Search for the cell housing the specified text and yield its (X, Y) center coordinate. 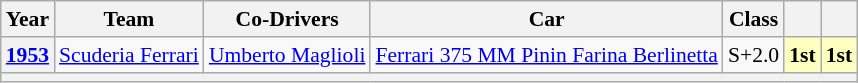
S+2.0 (754, 55)
Year (28, 19)
Co-Drivers (288, 19)
1953 (28, 55)
Ferrari 375 MM Pinin Farina Berlinetta (546, 55)
Class (754, 19)
Umberto Maglioli (288, 55)
Team (129, 19)
Scuderia Ferrari (129, 55)
Car (546, 19)
